Scan for the cell matching the given text and deliver its [X, Y] coordinate at center. 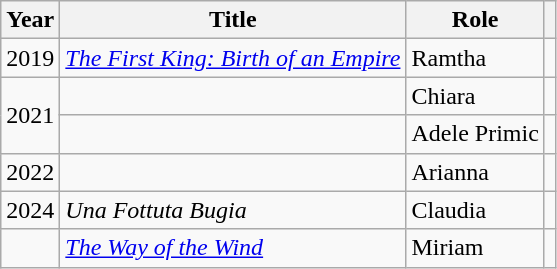
Una Fottuta Bugia [233, 210]
The First King: Birth of an Empire [233, 58]
Adele Primic [475, 134]
The Way of the Wind [233, 248]
Claudia [475, 210]
Arianna [475, 172]
2024 [30, 210]
2019 [30, 58]
Ramtha [475, 58]
2022 [30, 172]
Chiara [475, 96]
Role [475, 20]
Year [30, 20]
Title [233, 20]
Miriam [475, 248]
2021 [30, 115]
